Detect which cell encompasses the target text, then output its (x, y) center coordinate. 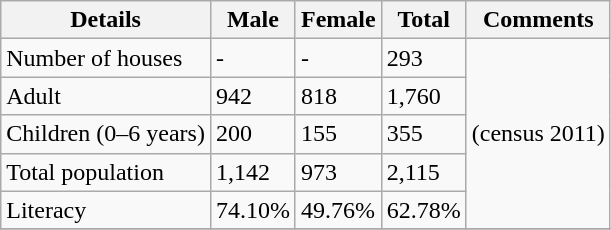
74.10% (252, 210)
Children (0–6 years) (106, 134)
818 (338, 96)
Literacy (106, 210)
Details (106, 20)
1,142 (252, 172)
973 (338, 172)
Total population (106, 172)
62.78% (424, 210)
355 (424, 134)
200 (252, 134)
(census 2011) (538, 134)
49.76% (338, 210)
2,115 (424, 172)
Adult (106, 96)
942 (252, 96)
155 (338, 134)
Female (338, 20)
Comments (538, 20)
Number of houses (106, 58)
Total (424, 20)
293 (424, 58)
Male (252, 20)
1,760 (424, 96)
